Determine the (X, Y) coordinate at the center of the cell enclosing the given text.  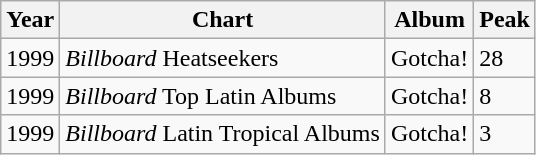
8 (505, 96)
Billboard Heatseekers (223, 58)
Year (30, 20)
Album (429, 20)
Chart (223, 20)
Billboard Latin Tropical Albums (223, 134)
Peak (505, 20)
Billboard Top Latin Albums (223, 96)
28 (505, 58)
3 (505, 134)
